Capture the cell that displays the provided text and extract its (x, y) central coordinate. 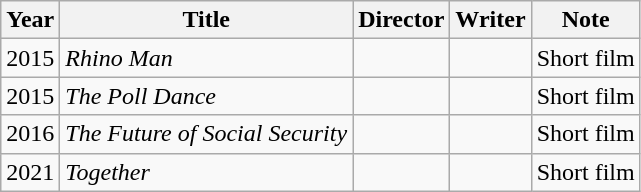
2016 (30, 134)
Note (586, 20)
The Future of Social Security (206, 134)
Title (206, 20)
Year (30, 20)
Writer (490, 20)
2021 (30, 172)
The Poll Dance (206, 96)
Together (206, 172)
Rhino Man (206, 58)
Director (402, 20)
